Return the (X, Y) coordinate for the center point of the cell that contains the specified text.  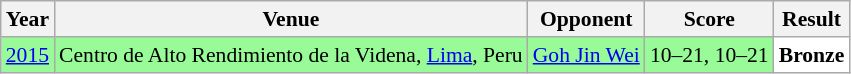
Centro de Alto Rendimiento de la Videna, Lima, Peru (291, 55)
Venue (291, 19)
Score (710, 19)
2015 (28, 55)
Opponent (586, 19)
Bronze (812, 55)
Result (812, 19)
10–21, 10–21 (710, 55)
Goh Jin Wei (586, 55)
Year (28, 19)
